Determine the (x, y) coordinate at the center of the cell enclosing the given text.  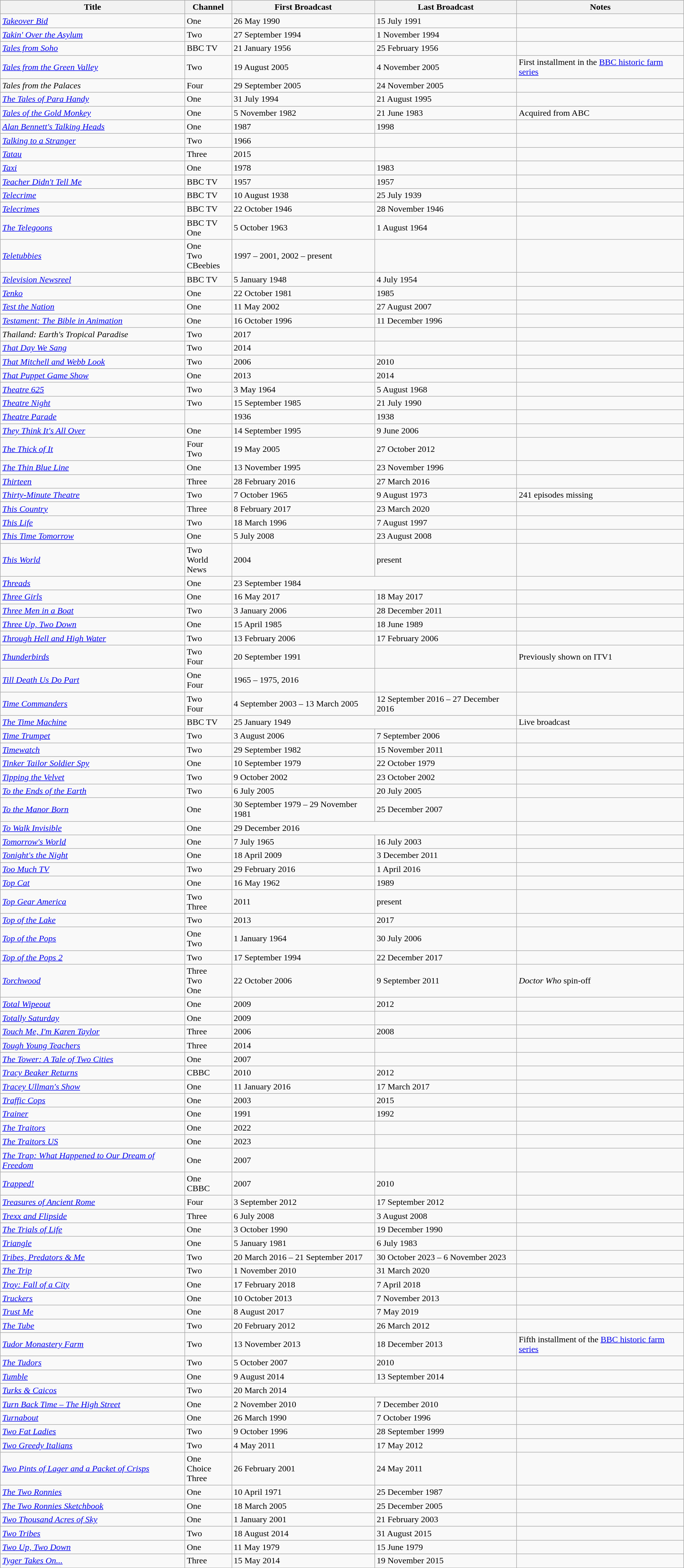
13 February 2006 (303, 638)
5 January 1981 (303, 1243)
3 August 2006 (303, 736)
241 episodes missing (600, 495)
21 January 1956 (303, 48)
17 March 2017 (446, 1087)
Touch Me, I'm Karen Taylor (92, 1032)
1 November 1994 (446, 35)
Notes (600, 7)
The Trials of Life (92, 1230)
16 July 2003 (446, 842)
Test the Nation (92, 307)
22 October 2006 (303, 981)
12 September 2016 – 27 December 2016 (446, 703)
10 August 1938 (303, 195)
Acquired from ABC (600, 113)
15 April 1985 (303, 624)
21 June 1983 (446, 113)
Tumble (92, 1377)
6 July 2005 (303, 791)
Tales from Soho (92, 48)
20 March 2016 – 21 September 2017 (303, 1257)
5 October 1963 (303, 228)
The Thick of It (92, 449)
1 August 1964 (446, 228)
19 August 2005 (303, 67)
Treasures of Ancient Rome (92, 1202)
8 February 2017 (303, 509)
One CBBC (208, 1184)
Tracy Beaker Returns (92, 1073)
Theatre Night (92, 403)
25 December 1987 (446, 1492)
16 May 1962 (303, 883)
4 November 2005 (446, 67)
Tough Young Teachers (92, 1045)
One Two (208, 938)
23 September 1984 (374, 583)
25 February 1956 (446, 48)
Thailand: Earth's Tropical Paradise (92, 334)
1 April 2016 (446, 869)
5 November 1982 (303, 113)
1 January 1964 (303, 938)
Thunderbirds (92, 656)
21 February 2003 (446, 1520)
To the Ends of the Earth (92, 791)
First installment in the BBC historic farm series (600, 67)
3 October 1990 (303, 1230)
19 May 2005 (303, 449)
Timewatch (92, 750)
25 December 2007 (446, 809)
25 July 1939 (446, 195)
26 March 1990 (303, 1418)
Two Tribes (92, 1533)
26 March 2012 (446, 1326)
Tales from the Palaces (92, 85)
The Two Ronnies (92, 1492)
22 October 1946 (303, 209)
The Thin Blue Line (92, 468)
31 August 2015 (446, 1533)
Thirteen (92, 481)
Three Girls (92, 597)
The Telegoons (92, 228)
3 May 1964 (303, 389)
This Life (92, 523)
15 May 2014 (303, 1561)
1978 (303, 168)
1991 (303, 1114)
31 March 2020 (446, 1271)
11 December 1996 (446, 321)
6 July 2008 (303, 1216)
Theatre Parade (92, 417)
15 June 1979 (446, 1547)
Triangle (92, 1243)
Tomorrow's World (92, 842)
7 December 2010 (446, 1404)
20 July 2005 (446, 791)
29 September 2005 (303, 85)
Two World News (208, 560)
11 May 2002 (303, 307)
14 September 1995 (303, 430)
18 April 2009 (303, 855)
7 November 2013 (446, 1298)
1965 – 1975, 2016 (303, 680)
5 July 2008 (303, 536)
Four Two (208, 449)
13 November 2013 (303, 1344)
7 October 1965 (303, 495)
Teletubbies (92, 256)
Tales of the Gold Monkey (92, 113)
9 October 2002 (303, 777)
10 April 1971 (303, 1492)
30 October 2023 – 6 November 2023 (446, 1257)
22 December 2017 (446, 957)
2004 (303, 560)
Time Commanders (92, 703)
Torchwood (92, 981)
29 December 2016 (374, 828)
Traffic Cops (92, 1100)
2003 (303, 1100)
Two Greedy Italians (92, 1445)
Turn Back Time – The High Street (92, 1404)
15 November 2011 (446, 750)
21 August 1995 (446, 99)
Top of the Pops (92, 938)
This Time Tomorrow (92, 536)
17 May 2012 (446, 1445)
This World (92, 560)
The Tower: A Tale of Two Cities (92, 1059)
17 February 2018 (303, 1285)
Tyger Takes On... (92, 1561)
2022 (303, 1128)
15 September 1985 (303, 403)
That Mitchell and Webb Look (92, 362)
They Think It's All Over (92, 430)
16 May 2017 (303, 597)
Totally Saturday (92, 1018)
First Broadcast (303, 7)
Time Trumpet (92, 736)
7 April 2018 (446, 1285)
Previously shown on ITV1 (600, 656)
23 August 2008 (446, 536)
1938 (446, 417)
18 August 2014 (303, 1533)
Trust Me (92, 1312)
Taxi (92, 168)
31 July 1994 (303, 99)
Till Death Us Do Part (92, 680)
1987 (303, 127)
2008 (446, 1032)
Tonight's the Night (92, 855)
18 March 2005 (303, 1506)
Three Two One (208, 981)
13 September 2014 (446, 1377)
8 August 2017 (303, 1312)
1983 (446, 168)
Two Fat Ladies (92, 1431)
19 November 2015 (446, 1561)
The Tube (92, 1326)
The Trip (92, 1271)
23 November 1996 (446, 468)
Trainer (92, 1114)
18 March 1996 (303, 523)
Teacher Didn't Tell Me (92, 181)
26 May 1990 (303, 21)
11 May 1979 (303, 1547)
3 September 2012 (303, 1202)
The Tales of Para Handy (92, 99)
25 December 2005 (446, 1506)
Tinker Tailor Soldier Spy (92, 763)
That Puppet Game Show (92, 375)
29 September 1982 (303, 750)
This Country (92, 509)
Fifth installment of the BBC historic farm series (600, 1344)
24 May 2011 (446, 1469)
10 September 1979 (303, 763)
2023 (303, 1141)
18 May 2017 (446, 597)
Tudor Monastery Farm (92, 1344)
7 September 2006 (446, 736)
30 July 2006 (446, 938)
27 August 2007 (446, 307)
28 September 1999 (446, 1431)
3 December 2011 (446, 855)
The Tudors (92, 1363)
1985 (446, 293)
18 December 2013 (446, 1344)
Takeover Bid (92, 21)
Takin' Over the Asylum (92, 35)
1997 – 2001, 2002 – present (303, 256)
Testament: The Bible in Animation (92, 321)
11 January 2016 (303, 1087)
Two Thousand Acres of Sky (92, 1520)
Last Broadcast (446, 7)
15 July 1991 (446, 21)
Tatau (92, 154)
27 March 2016 (446, 481)
One Choice Three (208, 1469)
Through Hell and High Water (92, 638)
Live broadcast (600, 722)
That Day We Sang (92, 348)
Two Pints of Lager and a Packet of Crisps (92, 1469)
The Traitors US (92, 1141)
Tracey Ullman's Show (92, 1087)
The Two Ronnies Sketchbook (92, 1506)
Threads (92, 583)
20 February 2012 (303, 1326)
5 January 1948 (303, 279)
Top Cat (92, 883)
BBC TV One (208, 228)
Three Men in a Boat (92, 611)
24 November 2005 (446, 85)
6 July 1983 (446, 1243)
29 February 2016 (303, 869)
Telecrime (92, 195)
20 September 1991 (303, 656)
17 September 2012 (446, 1202)
Two Three (208, 902)
Theatre 625 (92, 389)
7 August 1997 (446, 523)
CBBC (208, 1073)
7 October 1996 (446, 1418)
3 January 2006 (303, 611)
9 September 2011 (446, 981)
1966 (303, 140)
Trapped! (92, 1184)
16 October 1996 (303, 321)
Three Up, Two Down (92, 624)
28 November 1946 (446, 209)
7 May 2019 (446, 1312)
9 June 2006 (446, 430)
Turnabout (92, 1418)
Truckers (92, 1298)
4 July 1954 (446, 279)
One Four (208, 680)
2011 (303, 902)
28 February 2016 (303, 481)
17 February 2006 (446, 638)
Tenko (92, 293)
25 January 1949 (374, 722)
Total Wipeout (92, 1004)
Two Up, Two Down (92, 1547)
13 November 1995 (303, 468)
3 August 2008 (446, 1216)
2 November 2010 (303, 1404)
9 October 1996 (303, 1431)
Too Much TV (92, 869)
1 January 2001 (303, 1520)
Television Newsreel (92, 279)
4 May 2011 (303, 1445)
Thirty-Minute Theatre (92, 495)
Top of the Pops 2 (92, 957)
Top Gear America (92, 902)
Top of the Lake (92, 920)
1992 (446, 1114)
10 October 2013 (303, 1298)
Telecrimes (92, 209)
28 December 2011 (446, 611)
27 September 1994 (303, 35)
9 August 2014 (303, 1377)
To Walk Invisible (92, 828)
Tribes, Predators & Me (92, 1257)
17 September 1994 (303, 957)
22 October 1979 (446, 763)
Tales from the Green Valley (92, 67)
Doctor Who spin-off (600, 981)
26 February 2001 (303, 1469)
20 March 2014 (374, 1390)
19 December 1990 (446, 1230)
27 October 2012 (446, 449)
7 July 1965 (303, 842)
30 September 1979 – 29 November 1981 (303, 809)
Troy: Fall of a City (92, 1285)
21 July 1990 (446, 403)
9 August 1973 (446, 495)
23 October 2002 (446, 777)
The Traitors (92, 1128)
23 March 2020 (446, 509)
Title (92, 7)
4 September 2003 – 13 March 2005 (303, 703)
1989 (446, 883)
1 November 2010 (303, 1271)
5 October 2007 (303, 1363)
The Time Machine (92, 722)
22 October 1981 (303, 293)
One Two CBeebies (208, 256)
Talking to a Stranger (92, 140)
1936 (303, 417)
Channel (208, 7)
Alan Bennett's Talking Heads (92, 127)
Tipping the Velvet (92, 777)
1998 (446, 127)
Trexx and Flipside (92, 1216)
To the Manor Born (92, 809)
18 June 1989 (446, 624)
The Trap: What Happened to Our Dream of Freedom (92, 1160)
5 August 1968 (446, 389)
Turks & Caicos (92, 1390)
